Determine the (x, y) coordinate at the center of the cell enclosing the given text.  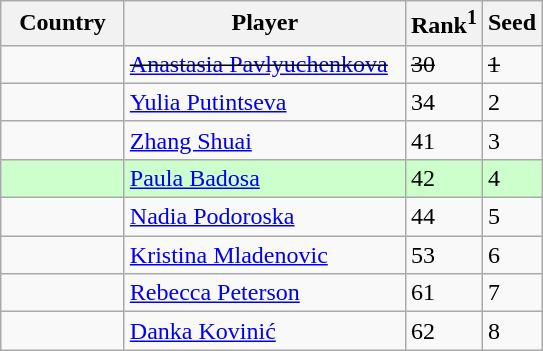
4 (512, 178)
34 (444, 102)
61 (444, 293)
Nadia Podoroska (264, 217)
Kristina Mladenovic (264, 255)
7 (512, 293)
44 (444, 217)
62 (444, 331)
Seed (512, 24)
Rebecca Peterson (264, 293)
Paula Badosa (264, 178)
5 (512, 217)
42 (444, 178)
1 (512, 64)
Yulia Putintseva (264, 102)
2 (512, 102)
53 (444, 255)
Anastasia Pavlyuchenkova (264, 64)
3 (512, 140)
30 (444, 64)
Rank1 (444, 24)
41 (444, 140)
Country (63, 24)
Zhang Shuai (264, 140)
6 (512, 255)
8 (512, 331)
Danka Kovinić (264, 331)
Player (264, 24)
